Identify which cell holds the provided text, then report its [X, Y] central coordinate. 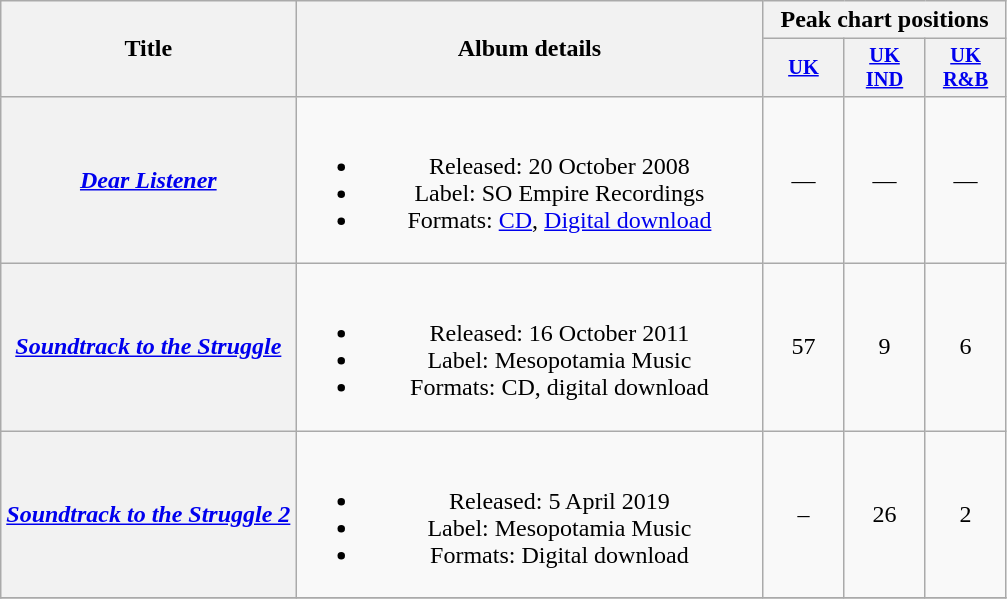
Album details [530, 49]
– [804, 514]
Released: 5 April 2019Label: Mesopotamia MusicFormats: Digital download [530, 514]
UKIND [884, 68]
Released: 20 October 2008Label: SO Empire RecordingsFormats: CD, Digital download [530, 180]
Soundtrack to the Struggle [148, 348]
UKR&B [966, 68]
UK [804, 68]
Peak chart positions [884, 20]
Released: 16 October 2011Label: Mesopotamia MusicFormats: CD, digital download [530, 348]
2 [966, 514]
Soundtrack to the Struggle 2 [148, 514]
6 [966, 348]
57 [804, 348]
26 [884, 514]
9 [884, 348]
Title [148, 49]
Dear Listener [148, 180]
